Output the (X, Y) coordinate of the center of the cell containing the given text.  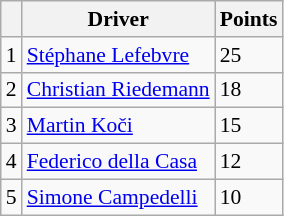
4 (12, 162)
Federico della Casa (118, 162)
15 (249, 126)
3 (12, 126)
18 (249, 90)
10 (249, 197)
25 (249, 55)
1 (12, 55)
5 (12, 197)
Simone Campedelli (118, 197)
Points (249, 19)
Christian Riedemann (118, 90)
Stéphane Lefebvre (118, 55)
12 (249, 162)
2 (12, 90)
Martin Koči (118, 126)
Driver (118, 19)
